Identify which cell holds the provided text, then report its (x, y) central coordinate. 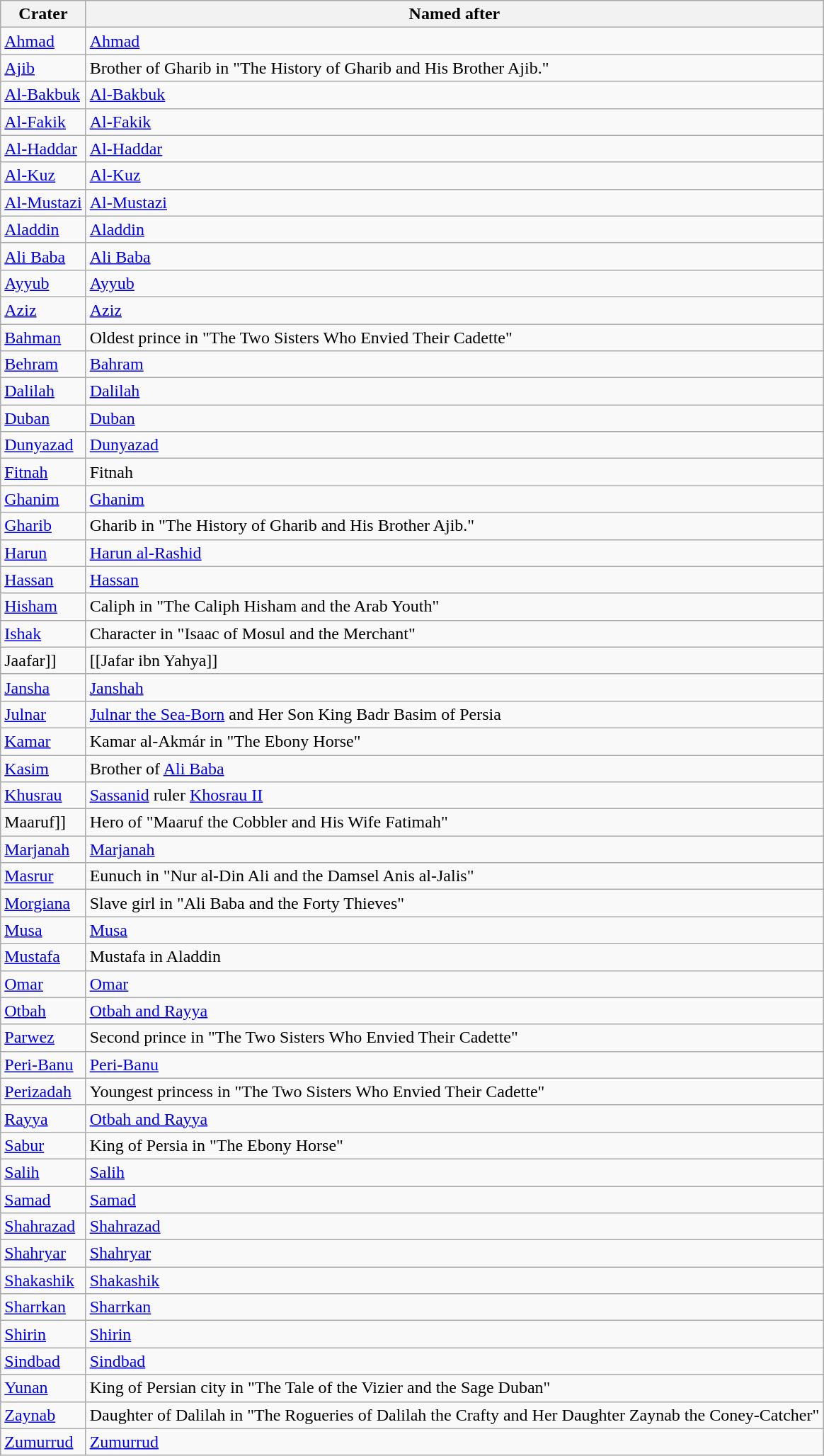
Caliph in "The Caliph Hisham and the Arab Youth" (454, 607)
Eunuch in "Nur al-Din Ali and the Damsel Anis al-Jalis" (454, 876)
Morgiana (43, 903)
Named after (454, 14)
Yunan (43, 1388)
Crater (43, 14)
Bahman (43, 338)
Daughter of Dalilah in "The Rogueries of Dalilah the Crafty and Her Daughter Zaynab the Coney-Catcher" (454, 1415)
Kamar (43, 741)
Ajib (43, 68)
Khusrau (43, 796)
Otbah (43, 1011)
King of Persian city in "The Tale of the Vizier and the Sage Duban" (454, 1388)
Kasim (43, 768)
Jaafar]] (43, 660)
Brother of Ali Baba (454, 768)
Character in "Isaac of Mosul and the Merchant" (454, 634)
Oldest prince in "The Two Sisters Who Envied Their Cadette" (454, 338)
Sassanid ruler Khosrau II (454, 796)
Kamar al-Akmár in "The Ebony Horse" (454, 741)
Gharib in "The History of Gharib and His Brother Ajib." (454, 526)
Zaynab (43, 1415)
Ishak (43, 634)
Youngest princess in "The Two Sisters Who Envied Their Cadette" (454, 1091)
Hisham (43, 607)
Julnar (43, 714)
Sabur (43, 1145)
Bahram (454, 365)
Behram (43, 365)
Masrur (43, 876)
Brother of Gharib in "The History of Gharib and His Brother Ajib." (454, 68)
Harun (43, 553)
Rayya (43, 1118)
Maaruf]] (43, 822)
Mustafa in Aladdin (454, 957)
[[Jafar ibn Yahya]] (454, 660)
Julnar the Sea-Born and Her Son King Badr Basim of Persia (454, 714)
Perizadah (43, 1091)
Mustafa (43, 957)
Slave girl in "Ali Baba and the Forty Thieves" (454, 903)
Harun al-Rashid (454, 553)
King of Persia in "The Ebony Horse" (454, 1145)
Parwez (43, 1038)
Janshah (454, 687)
Jansha (43, 687)
Second prince in "The Two Sisters Who Envied Their Cadette" (454, 1038)
Gharib (43, 526)
Hero of "Maaruf the Cobbler and His Wife Fatimah" (454, 822)
